Identify which cell holds the provided text, then report its [x, y] central coordinate. 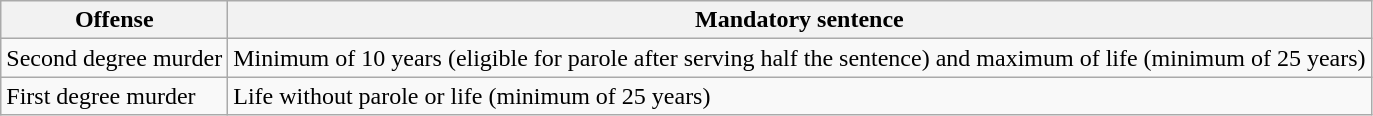
Mandatory sentence [800, 20]
Minimum of 10 years (eligible for parole after serving half the sentence) and maximum of life (minimum of 25 years) [800, 58]
Life without parole or life (minimum of 25 years) [800, 96]
Offense [114, 20]
Second degree murder [114, 58]
First degree murder [114, 96]
